Provide the (x, y) coordinate of the cell's center where the given text is located.  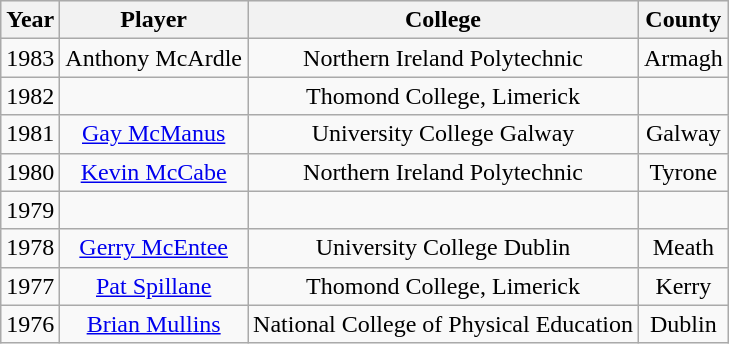
Brian Mullins (154, 324)
University College Dublin (444, 248)
College (444, 20)
Dublin (684, 324)
1981 (30, 134)
Gerry McEntee (154, 248)
1980 (30, 172)
1977 (30, 286)
Armagh (684, 58)
Pat Spillane (154, 286)
University College Galway (444, 134)
Gay McManus (154, 134)
1978 (30, 248)
County (684, 20)
Tyrone (684, 172)
Kevin McCabe (154, 172)
Galway (684, 134)
Meath (684, 248)
1979 (30, 210)
Player (154, 20)
Kerry (684, 286)
1983 (30, 58)
Anthony McArdle (154, 58)
Year (30, 20)
1976 (30, 324)
1982 (30, 96)
National College of Physical Education (444, 324)
